Locate the cell with the specified text and output its [x, y] center coordinate. 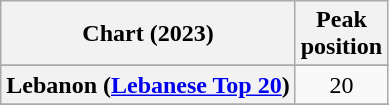
20 [341, 85]
Peakposition [341, 34]
Lebanon (Lebanese Top 20) [148, 85]
Chart (2023) [148, 34]
